Provide the [X, Y] coordinate of the cell's center where the given text is located.  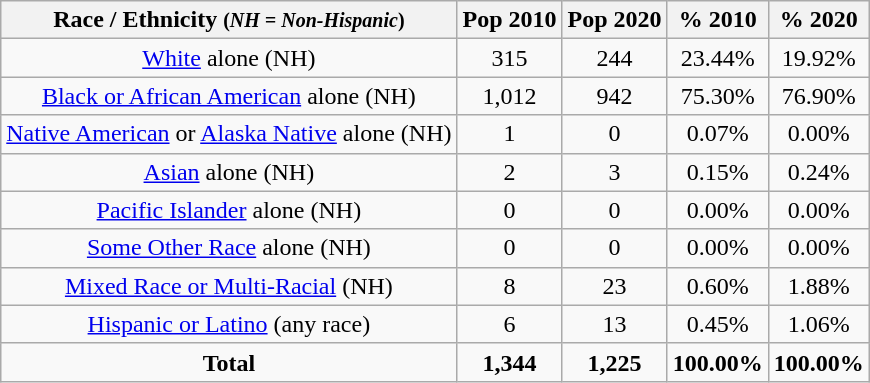
23.44% [718, 58]
19.92% [818, 58]
% 2010 [718, 20]
23 [614, 286]
Mixed Race or Multi-Racial (NH) [229, 286]
0.15% [718, 172]
Native American or Alaska Native alone (NH) [229, 134]
Some Other Race alone (NH) [229, 248]
0.60% [718, 286]
244 [614, 58]
3 [614, 172]
Pop 2020 [614, 20]
1,012 [510, 96]
White alone (NH) [229, 58]
Hispanic or Latino (any race) [229, 324]
2 [510, 172]
1,225 [614, 362]
Pacific Islander alone (NH) [229, 210]
1.88% [818, 286]
6 [510, 324]
13 [614, 324]
1,344 [510, 362]
315 [510, 58]
942 [614, 96]
Total [229, 362]
Race / Ethnicity (NH = Non-Hispanic) [229, 20]
75.30% [718, 96]
0.07% [718, 134]
8 [510, 286]
0.24% [818, 172]
1.06% [818, 324]
1 [510, 134]
76.90% [818, 96]
Black or African American alone (NH) [229, 96]
Pop 2010 [510, 20]
% 2020 [818, 20]
Asian alone (NH) [229, 172]
0.45% [718, 324]
